Return (X, Y) of the center of cell containing provided text 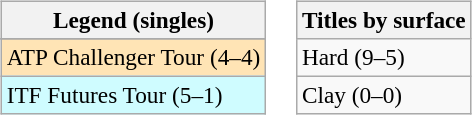
Hard (9–5) (384, 57)
Clay (0–0) (384, 95)
Legend (singles) (133, 20)
ITF Futures Tour (5–1) (133, 95)
Titles by surface (384, 20)
ATP Challenger Tour (4–4) (133, 57)
